Locate the cell with the specified text and output its (x, y) center coordinate. 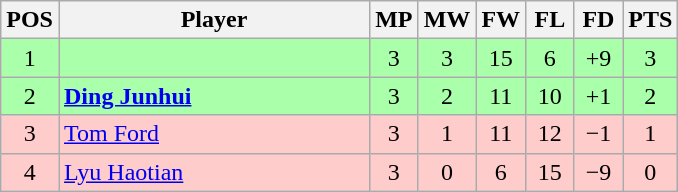
Player (214, 20)
FL (550, 20)
10 (550, 96)
MW (447, 20)
FD (598, 20)
PTS (650, 20)
FW (501, 20)
+9 (598, 58)
−9 (598, 172)
Ding Junhui (214, 96)
Lyu Haotian (214, 172)
+1 (598, 96)
4 (30, 172)
−1 (598, 134)
POS (30, 20)
12 (550, 134)
Tom Ford (214, 134)
MP (394, 20)
